Determine the [x, y] coordinate at the center of the cell enclosing the given text.  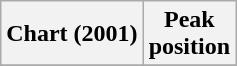
Chart (2001) [72, 34]
Peakposition [189, 34]
